Locate the cell with the specified text and output its [X, Y] center coordinate. 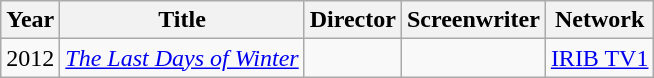
Director [352, 20]
2012 [30, 58]
Year [30, 20]
The Last Days of Winter [182, 58]
Title [182, 20]
IRIB TV1 [600, 58]
Network [600, 20]
Screenwriter [473, 20]
